Capture the cell that displays the provided text and extract its (X, Y) central coordinate. 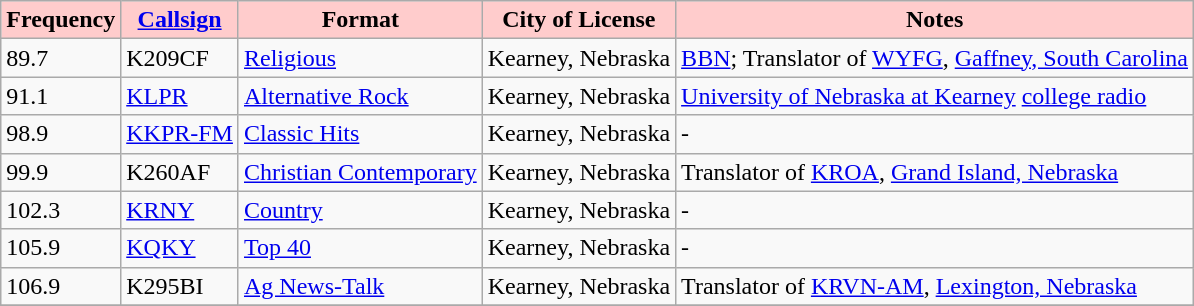
106.9 (61, 286)
K295BI (180, 286)
KRNY (180, 210)
Translator of KROA, Grand Island, Nebraska (935, 172)
K209CF (180, 58)
KQKY (180, 248)
KKPR-FM (180, 134)
Translator of KRVN-AM, Lexington, Nebraska (935, 286)
Notes (935, 20)
K260AF (180, 172)
Alternative Rock (360, 96)
105.9 (61, 248)
City of License (578, 20)
Christian Contemporary (360, 172)
Top 40 (360, 248)
Country (360, 210)
102.3 (61, 210)
Callsign (180, 20)
99.9 (61, 172)
BBN; Translator of WYFG, Gaffney, South Carolina (935, 58)
91.1 (61, 96)
Religious (360, 58)
Ag News-Talk (360, 286)
89.7 (61, 58)
University of Nebraska at Kearney college radio (935, 96)
Classic Hits (360, 134)
98.9 (61, 134)
Frequency (61, 20)
KLPR (180, 96)
Format (360, 20)
